Determine the (X, Y) coordinate at the center of the cell enclosing the given text.  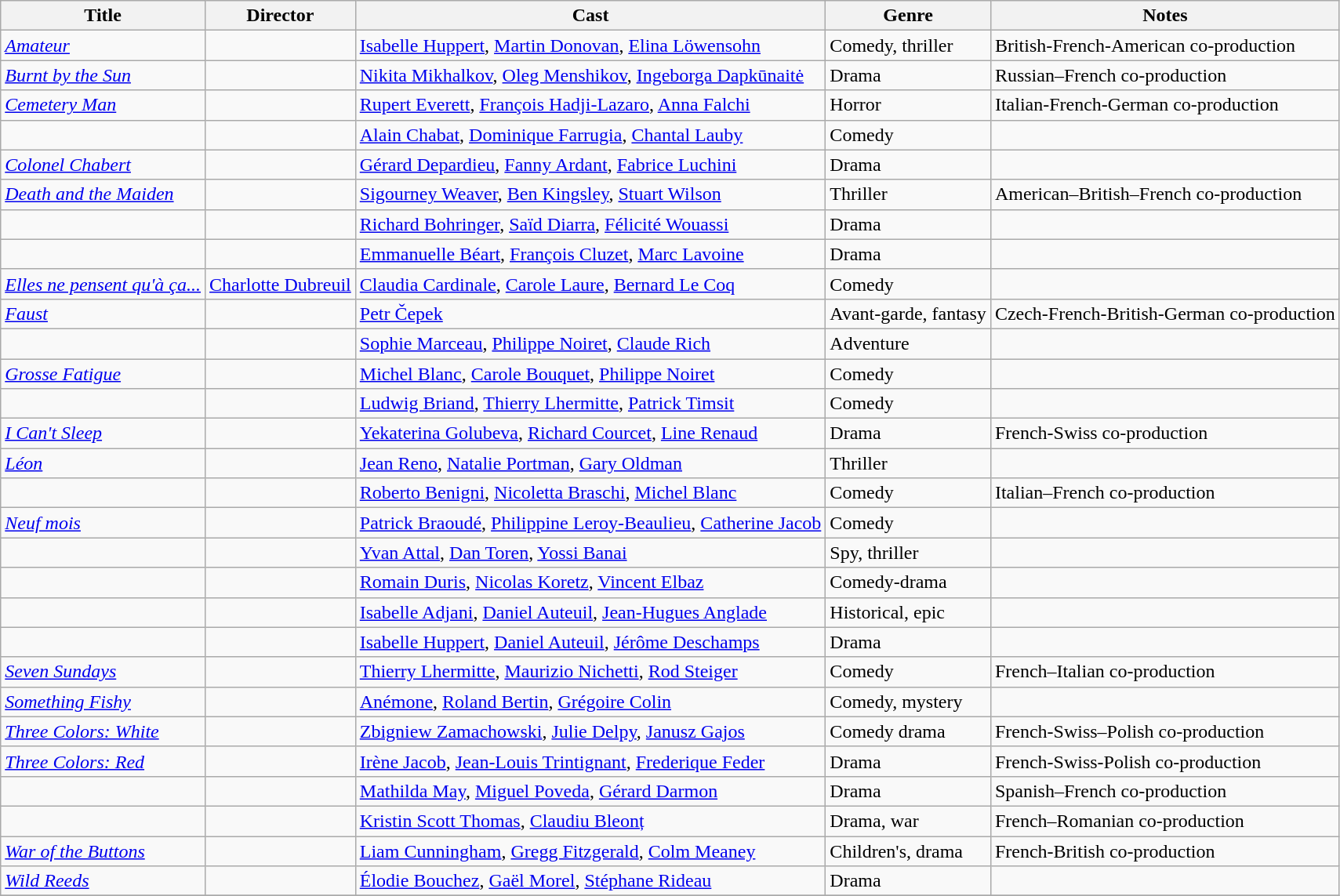
Three Colors: White (103, 731)
Comedy-drama (908, 582)
Michel Blanc, Carole Bouquet, Philippe Noiret (590, 374)
Italian–French co-production (1165, 493)
Sigourney Weaver, Ben Kingsley, Stuart Wilson (590, 194)
Drama, war (908, 821)
Zbigniew Zamachowski, Julie Delpy, Janusz Gajos (590, 731)
Cemetery Man (103, 105)
Cast (590, 16)
Children's, drama (908, 851)
Jean Reno, Natalie Portman, Gary Oldman (590, 463)
Patrick Braoudé, Philippine Leroy-Beaulieu, Catherine Jacob (590, 523)
Comedy, thriller (908, 45)
Director (281, 16)
Elles ne pensent qu'à ça... (103, 284)
Historical, epic (908, 612)
Czech-French-British-German co-production (1165, 314)
Burnt by the Sun (103, 75)
Horror (908, 105)
Comedy drama (908, 731)
Isabelle Huppert, Daniel Auteuil, Jérôme Deschamps (590, 642)
Irène Jacob, Jean-Louis Trintignant, Frederique Feder (590, 761)
Seven Sundays (103, 672)
Grosse Fatigue (103, 374)
War of the Buttons (103, 851)
French–Romanian co-production (1165, 821)
Léon (103, 463)
Thierry Lhermitte, Maurizio Nichetti, Rod Steiger (590, 672)
American–British–French co-production (1165, 194)
Petr Čepek (590, 314)
Alain Chabat, Dominique Farrugia, Chantal Lauby (590, 135)
I Can't Sleep (103, 433)
Colonel Chabert (103, 165)
Wild Reeds (103, 881)
Richard Bohringer, Saïd Diarra, Félicité Wouassi (590, 224)
Faust (103, 314)
Romain Duris, Nicolas Koretz, Vincent Elbaz (590, 582)
French-Swiss–Polish co-production (1165, 731)
Amateur (103, 45)
French–Italian co-production (1165, 672)
French-British co-production (1165, 851)
Three Colors: Red (103, 761)
Death and the Maiden (103, 194)
Avant-garde, fantasy (908, 314)
Yekaterina Golubeva, Richard Courcet, Line Renaud (590, 433)
Mathilda May, Miguel Poveda, Gérard Darmon (590, 791)
Sophie Marceau, Philippe Noiret, Claude Rich (590, 343)
Gérard Depardieu, Fanny Ardant, Fabrice Luchini (590, 165)
Ludwig Briand, Thierry Lhermitte, Patrick Timsit (590, 404)
Anémone, Roland Bertin, Grégoire Colin (590, 702)
Comedy, mystery (908, 702)
Isabelle Huppert, Martin Donovan, Elina Löwensohn (590, 45)
Spanish–French co-production (1165, 791)
French-Swiss-Polish co-production (1165, 761)
Kristin Scott Thomas, Claudiu Bleonț (590, 821)
Isabelle Adjani, Daniel Auteuil, Jean-Hugues Anglade (590, 612)
Nikita Mikhalkov, Oleg Menshikov, Ingeborga Dapkūnaitė (590, 75)
British-French-American co-production (1165, 45)
Genre (908, 16)
Roberto Benigni, Nicoletta Braschi, Michel Blanc (590, 493)
Italian-French-German co-production (1165, 105)
Claudia Cardinale, Carole Laure, Bernard Le Coq (590, 284)
Liam Cunningham, Gregg Fitzgerald, Colm Meaney (590, 851)
Charlotte Dubreuil (281, 284)
Élodie Bouchez, Gaël Morel, Stéphane Rideau (590, 881)
Notes (1165, 16)
Title (103, 16)
Rupert Everett, François Hadji-Lazaro, Anna Falchi (590, 105)
Emmanuelle Béart, François Cluzet, Marc Lavoine (590, 254)
Something Fishy (103, 702)
Russian–French co-production (1165, 75)
Neuf mois (103, 523)
Adventure (908, 343)
Spy, thriller (908, 553)
Yvan Attal, Dan Toren, Yossi Banai (590, 553)
French-Swiss co-production (1165, 433)
